For the text-containing cell, return its midpoint in [X, Y] coordinate format. 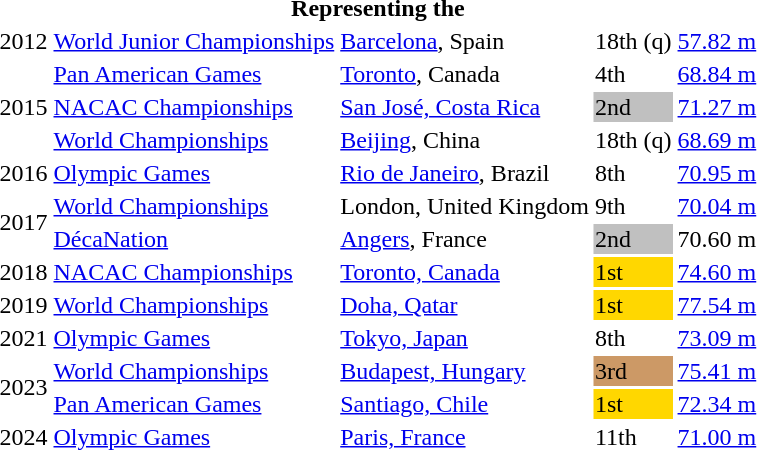
Doha, Qatar [465, 305]
San José, Costa Rica [465, 107]
3rd [633, 371]
Barcelona, Spain [465, 41]
Rio de Janeiro, Brazil [465, 173]
World Junior Championships [194, 41]
Budapest, Hungary [465, 371]
Beijing, China [465, 140]
9th [633, 206]
London, United Kingdom [465, 206]
DécaNation [194, 239]
Angers, France [465, 239]
4th [633, 74]
Tokyo, Japan [465, 338]
Santiago, Chile [465, 404]
